Scan for the cell matching the given text and deliver its (x, y) coordinate at center. 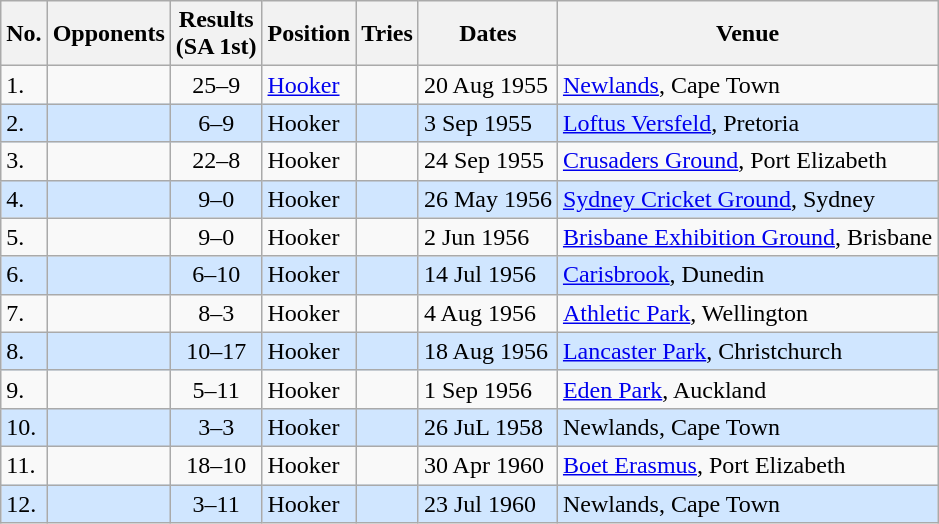
Eden Park, Auckland (747, 389)
No. (24, 34)
Results(SA 1st) (216, 34)
7. (24, 313)
22–8 (216, 161)
18–10 (216, 465)
Brisbane Exhibition Ground, Brisbane (747, 237)
18 Aug 1956 (488, 351)
Athletic Park, Wellington (747, 313)
11. (24, 465)
5. (24, 237)
1 Sep 1956 (488, 389)
20 Aug 1955 (488, 85)
14 Jul 1956 (488, 275)
2. (24, 123)
Venue (747, 34)
26 May 1956 (488, 199)
3–11 (216, 503)
24 Sep 1955 (488, 161)
25–9 (216, 85)
6–9 (216, 123)
3. (24, 161)
Opponents (108, 34)
Sydney Cricket Ground, Sydney (747, 199)
8. (24, 351)
4 Aug 1956 (488, 313)
1. (24, 85)
26 JuL 1958 (488, 427)
10. (24, 427)
Carisbrook, Dunedin (747, 275)
9. (24, 389)
4. (24, 199)
Position (309, 34)
5–11 (216, 389)
Tries (388, 34)
Loftus Versfeld, Pretoria (747, 123)
23 Jul 1960 (488, 503)
8–3 (216, 313)
6–10 (216, 275)
10–17 (216, 351)
Lancaster Park, Christchurch (747, 351)
Boet Erasmus, Port Elizabeth (747, 465)
3–3 (216, 427)
6. (24, 275)
2 Jun 1956 (488, 237)
12. (24, 503)
30 Apr 1960 (488, 465)
3 Sep 1955 (488, 123)
Dates (488, 34)
Crusaders Ground, Port Elizabeth (747, 161)
